Provide the [X, Y] coordinate of the cell's center where the given text is located.  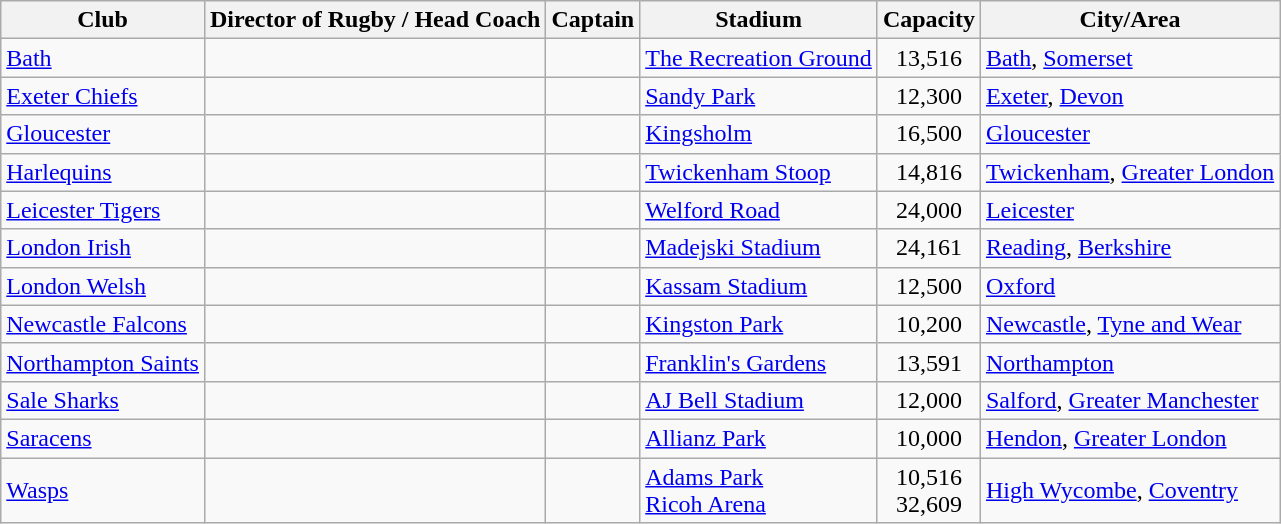
High Wycombe, Coventry [1130, 490]
Franklin's Gardens [759, 362]
Bath [103, 58]
10,000 [928, 438]
13,591 [928, 362]
12,500 [928, 286]
Twickenham, Greater London [1130, 172]
Twickenham Stoop [759, 172]
Capacity [928, 20]
Club [103, 20]
Harlequins [103, 172]
Welford Road [759, 210]
Kingston Park [759, 324]
Director of Rugby / Head Coach [374, 20]
Sandy Park [759, 96]
24,161 [928, 248]
Salford, Greater Manchester [1130, 400]
Northampton [1130, 362]
10,51632,609 [928, 490]
Newcastle Falcons [103, 324]
10,200 [928, 324]
Kingsholm [759, 134]
Wasps [103, 490]
14,816 [928, 172]
Leicester [1130, 210]
Exeter, Devon [1130, 96]
Stadium [759, 20]
Exeter Chiefs [103, 96]
City/Area [1130, 20]
Reading, Berkshire [1130, 248]
Leicester Tigers [103, 210]
Bath, Somerset [1130, 58]
Kassam Stadium [759, 286]
12,000 [928, 400]
Saracens [103, 438]
Newcastle, Tyne and Wear [1130, 324]
London Welsh [103, 286]
24,000 [928, 210]
Oxford [1130, 286]
AJ Bell Stadium [759, 400]
London Irish [103, 248]
Hendon, Greater London [1130, 438]
Allianz Park [759, 438]
Madejski Stadium [759, 248]
Northampton Saints [103, 362]
Sale Sharks [103, 400]
Adams ParkRicoh Arena [759, 490]
The Recreation Ground [759, 58]
13,516 [928, 58]
12,300 [928, 96]
Captain [593, 20]
16,500 [928, 134]
